Provide the [x, y] coordinate of the cell's center where the given text is located.  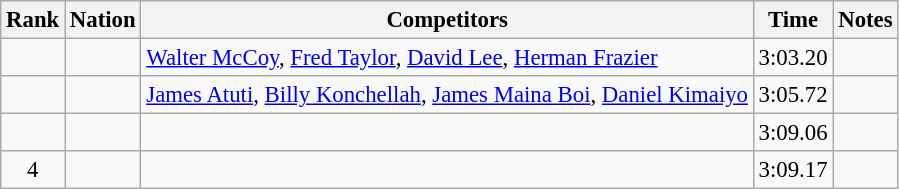
4 [33, 170]
3:09.17 [793, 170]
3:03.20 [793, 58]
3:09.06 [793, 133]
Competitors [447, 20]
Nation [103, 20]
3:05.72 [793, 95]
James Atuti, Billy Konchellah, James Maina Boi, Daniel Kimaiyo [447, 95]
Notes [866, 20]
Rank [33, 20]
Walter McCoy, Fred Taylor, David Lee, Herman Frazier [447, 58]
Time [793, 20]
